For the text-containing cell, return its midpoint in [X, Y] coordinate format. 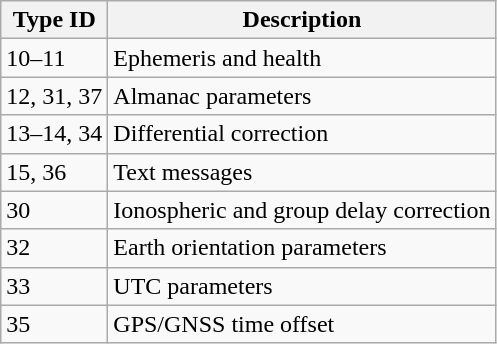
35 [54, 324]
Type ID [54, 20]
Text messages [302, 172]
32 [54, 248]
12, 31, 37 [54, 96]
Ionospheric and group delay correction [302, 210]
UTC parameters [302, 286]
Description [302, 20]
Almanac parameters [302, 96]
10–11 [54, 58]
GPS/GNSS time offset [302, 324]
15, 36 [54, 172]
Differential correction [302, 134]
13–14, 34 [54, 134]
Earth orientation parameters [302, 248]
33 [54, 286]
Ephemeris and health [302, 58]
30 [54, 210]
